Extract the [X, Y] coordinate from the center of the cell holding the provided text.  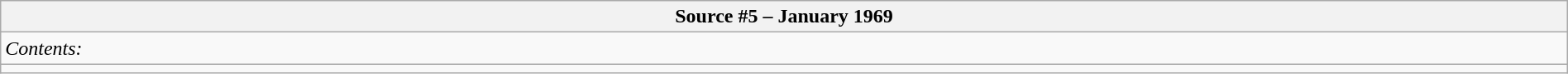
Contents: [784, 48]
Source #5 – January 1969 [784, 17]
